For the text-containing cell, return its midpoint in (x, y) coordinate format. 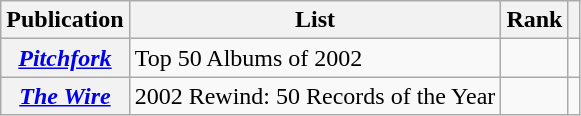
Pitchfork (65, 58)
2002 Rewind: 50 Records of the Year (315, 96)
List (315, 20)
Publication (65, 20)
Rank (534, 20)
The Wire (65, 96)
Top 50 Albums of 2002 (315, 58)
